Locate the cell with the specified text and output its (x, y) center coordinate. 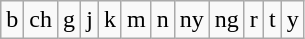
r (254, 20)
ng (226, 20)
ny (192, 20)
n (162, 20)
j (90, 20)
b (12, 20)
k (110, 20)
t (272, 20)
m (136, 20)
g (70, 20)
y (292, 20)
ch (41, 20)
